Determine the (X, Y) coordinate at the center of the cell enclosing the given text.  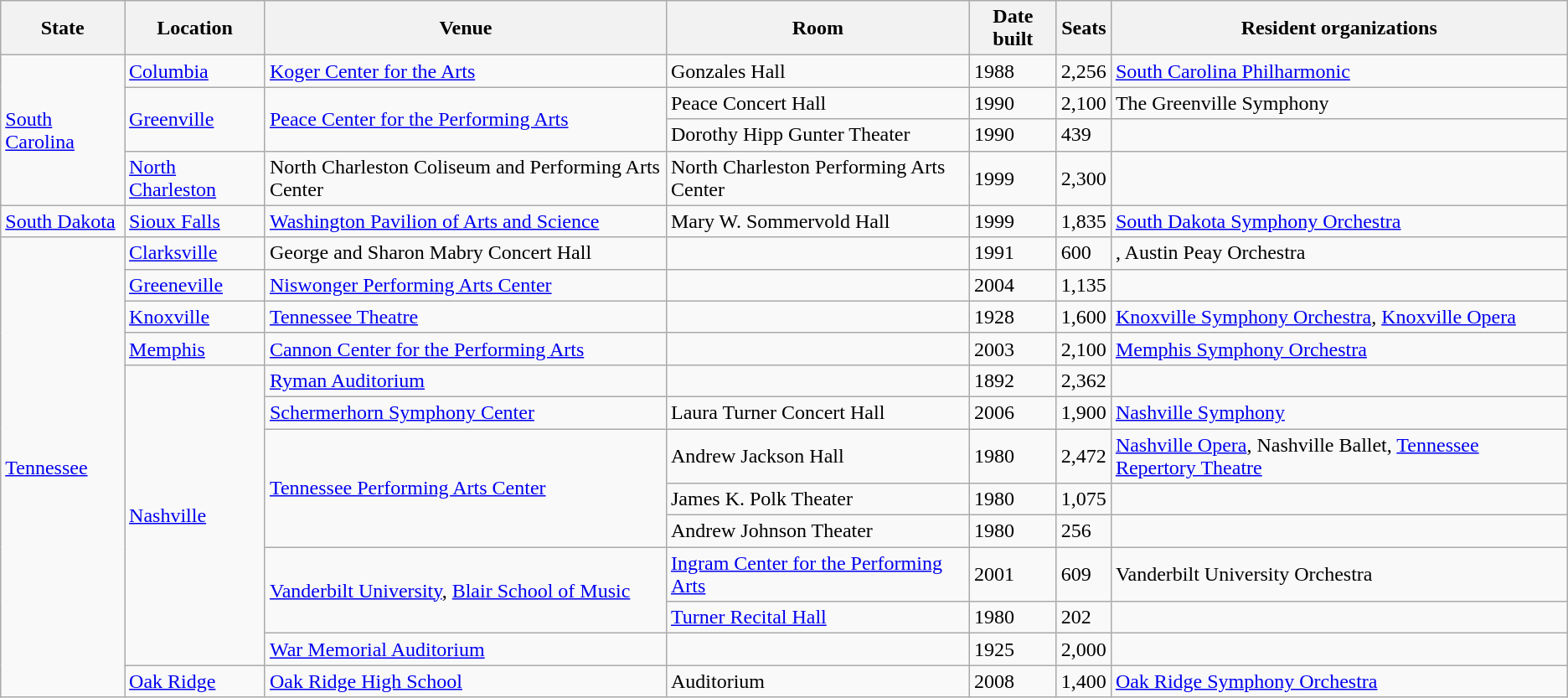
Oak Ridge High School (466, 681)
Memphis (195, 349)
1925 (1013, 649)
James K. Polk Theater (818, 499)
The Greenville Symphony (1338, 103)
South Carolina Philharmonic (1338, 71)
Niswonger Performing Arts Center (466, 285)
Peace Center for the Performing Arts (466, 119)
1,135 (1084, 285)
Koger Center for the Arts (466, 71)
2,472 (1084, 456)
Vanderbilt University, Blair School of Music (466, 590)
2,362 (1084, 380)
2004 (1013, 285)
Oak Ridge (195, 681)
609 (1084, 575)
2,000 (1084, 649)
Sioux Falls (195, 221)
Knoxville Symphony Orchestra, Knoxville Opera (1338, 317)
North Charleston Coliseum and Performing Arts Center (466, 178)
2006 (1013, 412)
Vanderbilt University Orchestra (1338, 575)
Gonzales Hall (818, 71)
Turner Recital Hall (818, 618)
1991 (1013, 253)
Ingram Center for the Performing Arts (818, 575)
State (63, 28)
Nashville (195, 514)
Greenville (195, 119)
1,400 (1084, 681)
Clarksville (195, 253)
256 (1084, 531)
South Carolina (63, 131)
North Charleston Performing Arts Center (818, 178)
North Charleston (195, 178)
Tennessee Performing Arts Center (466, 488)
2,300 (1084, 178)
Washington Pavilion of Arts and Science (466, 221)
600 (1084, 253)
George and Sharon Mabry Concert Hall (466, 253)
Auditorium (818, 681)
Seats (1084, 28)
Room (818, 28)
War Memorial Auditorium (466, 649)
Ryman Auditorium (466, 380)
439 (1084, 135)
Nashville Opera, Nashville Ballet, Tennessee Repertory Theatre (1338, 456)
Tennessee (63, 468)
1,075 (1084, 499)
1,900 (1084, 412)
Greeneville (195, 285)
2001 (1013, 575)
Andrew Johnson Theater (818, 531)
Nashville Symphony (1338, 412)
1928 (1013, 317)
Schermerhorn Symphony Center (466, 412)
Mary W. Sommervold Hall (818, 221)
1,600 (1084, 317)
Memphis Symphony Orchestra (1338, 349)
South Dakota (63, 221)
202 (1084, 618)
Laura Turner Concert Hall (818, 412)
Location (195, 28)
Tennessee Theatre (466, 317)
2,256 (1084, 71)
Date built (1013, 28)
2003 (1013, 349)
Venue (466, 28)
Cannon Center for the Performing Arts (466, 349)
Oak Ridge Symphony Orchestra (1338, 681)
Knoxville (195, 317)
1,835 (1084, 221)
2008 (1013, 681)
Peace Concert Hall (818, 103)
South Dakota Symphony Orchestra (1338, 221)
, Austin Peay Orchestra (1338, 253)
1892 (1013, 380)
Andrew Jackson Hall (818, 456)
Columbia (195, 71)
Dorothy Hipp Gunter Theater (818, 135)
1988 (1013, 71)
Resident organizations (1338, 28)
